Detect which cell encompasses the target text, then output its (x, y) center coordinate. 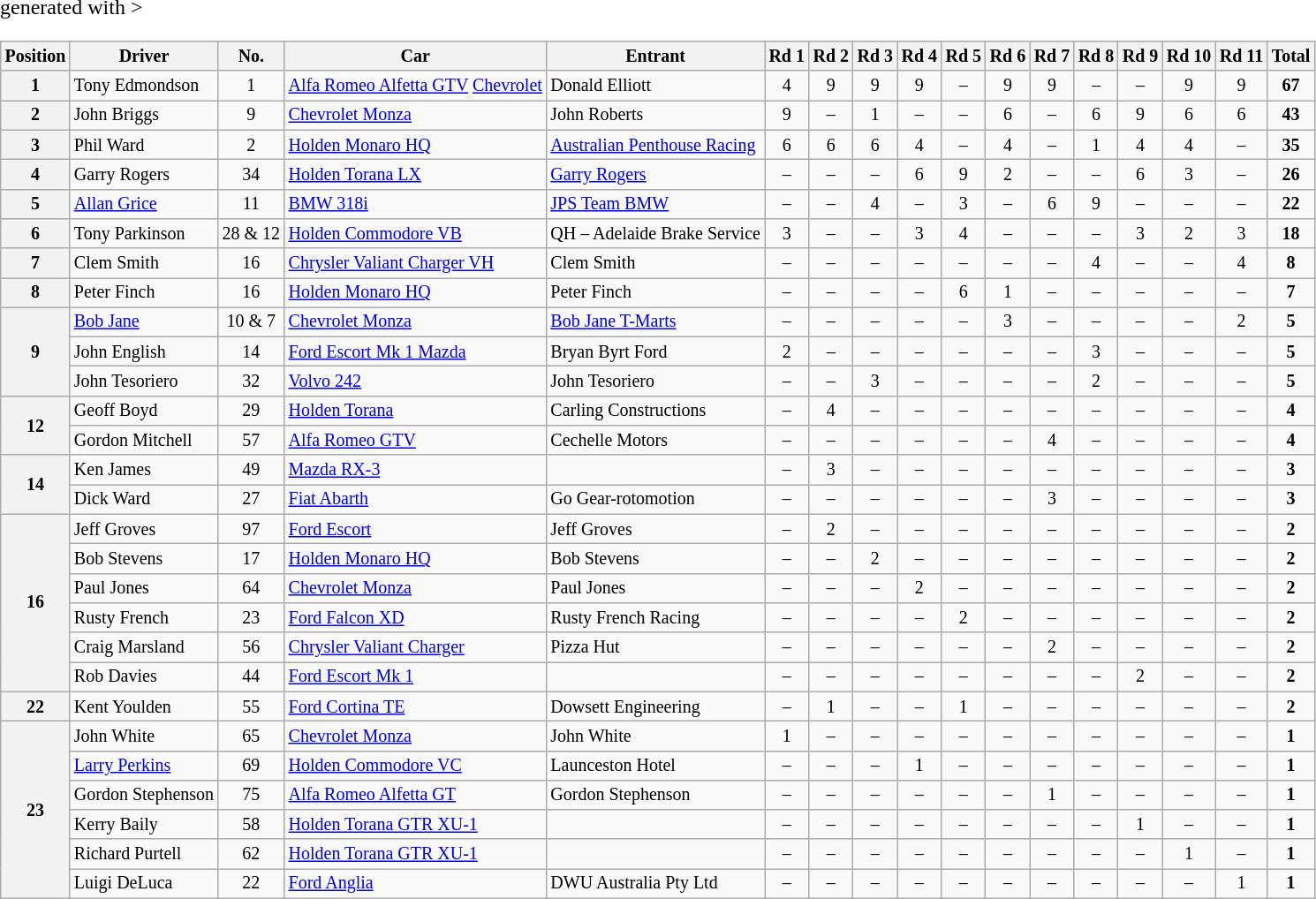
34 (251, 175)
John English (144, 351)
Pizza Hut (655, 646)
Rd 11 (1242, 57)
Larry Perkins (144, 765)
No. (251, 57)
Kerry Baily (144, 825)
Phil Ward (144, 145)
Fiat Abarth (415, 500)
Tony Parkinson (144, 233)
67 (1291, 85)
Launceston Hotel (655, 765)
Gordon Mitchell (144, 440)
Rd 7 (1052, 57)
35 (1291, 145)
Alfa Romeo Alfetta GT (415, 795)
69 (251, 765)
Driver (144, 57)
Alfa Romeo GTV (415, 440)
Cechelle Motors (655, 440)
Volvo 242 (415, 382)
Ford Anglia (415, 883)
Craig Marsland (144, 646)
Rd 9 (1140, 57)
32 (251, 382)
Dowsett Engineering (655, 706)
Mazda RX-3 (415, 470)
Tony Edmondson (144, 85)
Bob Jane (144, 321)
56 (251, 646)
Ford Cortina TE (415, 706)
Donald Elliott (655, 85)
BMW 318i (415, 203)
Bob Jane T-Marts (655, 321)
John Briggs (144, 115)
75 (251, 795)
Kent Youlden (144, 706)
64 (251, 588)
JPS Team BMW (655, 203)
18 (1291, 233)
Rob Davies (144, 676)
Rusty French (144, 618)
62 (251, 853)
Rd 8 (1096, 57)
Rd 4 (919, 57)
Total (1291, 57)
Allan Grice (144, 203)
58 (251, 825)
Chrysler Valiant Charger (415, 646)
Entrant (655, 57)
Rd 3 (875, 57)
26 (1291, 175)
John Roberts (655, 115)
65 (251, 737)
QH – Adelaide Brake Service (655, 233)
Geoff Boyd (144, 410)
Ford Falcon XD (415, 618)
Holden Commodore VB (415, 233)
Richard Purtell (144, 853)
49 (251, 470)
Ken James (144, 470)
57 (251, 440)
DWU Australia Pty Ltd (655, 883)
17 (251, 558)
Rd 6 (1008, 57)
Holden Commodore VC (415, 765)
44 (251, 676)
11 (251, 203)
Ford Escort Mk 1 (415, 676)
Australian Penthouse Racing (655, 145)
Dick Ward (144, 500)
Ford Escort Mk 1 Mazda (415, 351)
Bryan Byrt Ford (655, 351)
Rusty French Racing (655, 618)
Ford Escort (415, 528)
Position (35, 57)
Go Gear-rotomotion (655, 500)
Carling Constructions (655, 410)
Car (415, 57)
10 & 7 (251, 321)
Rd 5 (964, 57)
Chrysler Valiant Charger VH (415, 263)
27 (251, 500)
Holden Torana LX (415, 175)
Rd 2 (831, 57)
28 & 12 (251, 233)
43 (1291, 115)
97 (251, 528)
Holden Torana (415, 410)
29 (251, 410)
Rd 10 (1189, 57)
Rd 1 (787, 57)
Luigi DeLuca (144, 883)
Alfa Romeo Alfetta GTV Chevrolet (415, 85)
55 (251, 706)
12 (35, 426)
